Output the (x, y) coordinate of the center of the cell containing the given text.  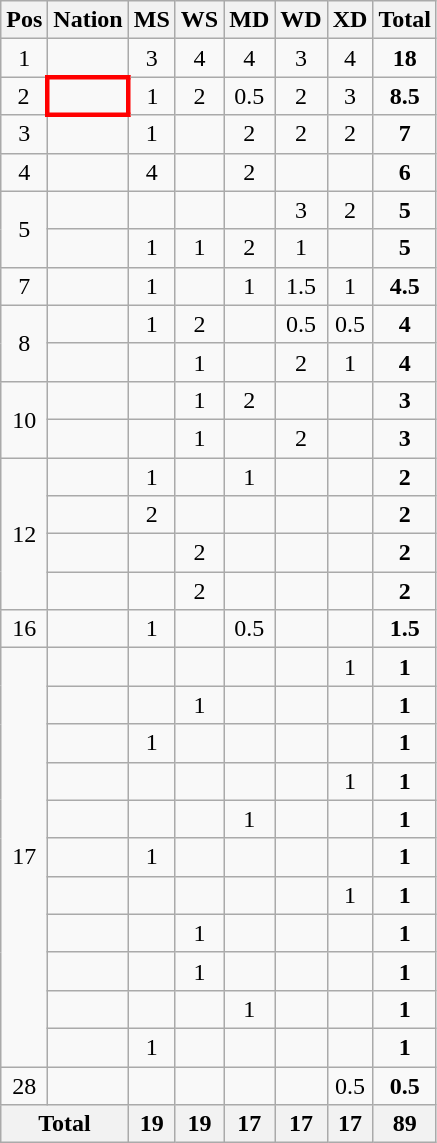
4.5 (405, 286)
16 (24, 629)
89 (405, 1124)
Pos (24, 20)
12 (24, 534)
6 (405, 172)
8 (24, 343)
8.5 (405, 96)
18 (405, 58)
Nation (88, 20)
MS (152, 20)
WS (199, 20)
MD (250, 20)
28 (24, 1085)
XD (350, 20)
WD (301, 20)
10 (24, 419)
